Locate the cell with the specified text and output its [x, y] center coordinate. 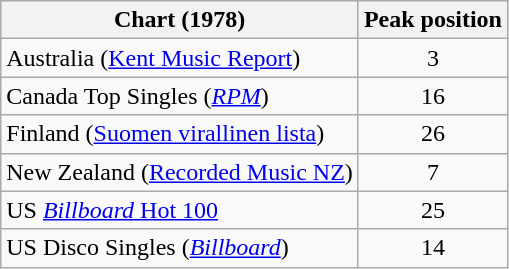
25 [432, 210]
US Disco Singles (Billboard) [180, 248]
Peak position [432, 20]
26 [432, 134]
16 [432, 96]
Australia (Kent Music Report) [180, 58]
7 [432, 172]
Canada Top Singles (RPM) [180, 96]
Chart (1978) [180, 20]
New Zealand (Recorded Music NZ) [180, 172]
14 [432, 248]
US Billboard Hot 100 [180, 210]
3 [432, 58]
Finland (Suomen virallinen lista) [180, 134]
